Detect which cell encompasses the target text, then output its (x, y) center coordinate. 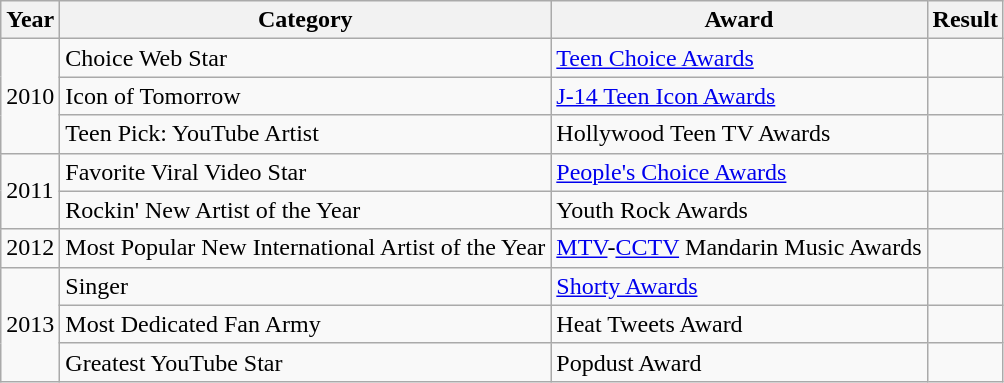
People's Choice Awards (739, 172)
Icon of Tomorrow (306, 96)
Popdust Award (739, 362)
Most Dedicated Fan Army (306, 324)
Result (965, 20)
2011 (30, 191)
2013 (30, 324)
Rockin' New Artist of the Year (306, 210)
Singer (306, 286)
Hollywood Teen TV Awards (739, 134)
Shorty Awards (739, 286)
Teen Pick: YouTube Artist (306, 134)
Year (30, 20)
MTV-CCTV Mandarin Music Awards (739, 248)
Category (306, 20)
2012 (30, 248)
2010 (30, 96)
Favorite Viral Video Star (306, 172)
Heat Tweets Award (739, 324)
Youth Rock Awards (739, 210)
Greatest YouTube Star (306, 362)
Award (739, 20)
Teen Choice Awards (739, 58)
Choice Web Star (306, 58)
J-14 Teen Icon Awards (739, 96)
Most Popular New International Artist of the Year (306, 248)
